Determine the (X, Y) coordinate at the center of the cell enclosing the given text.  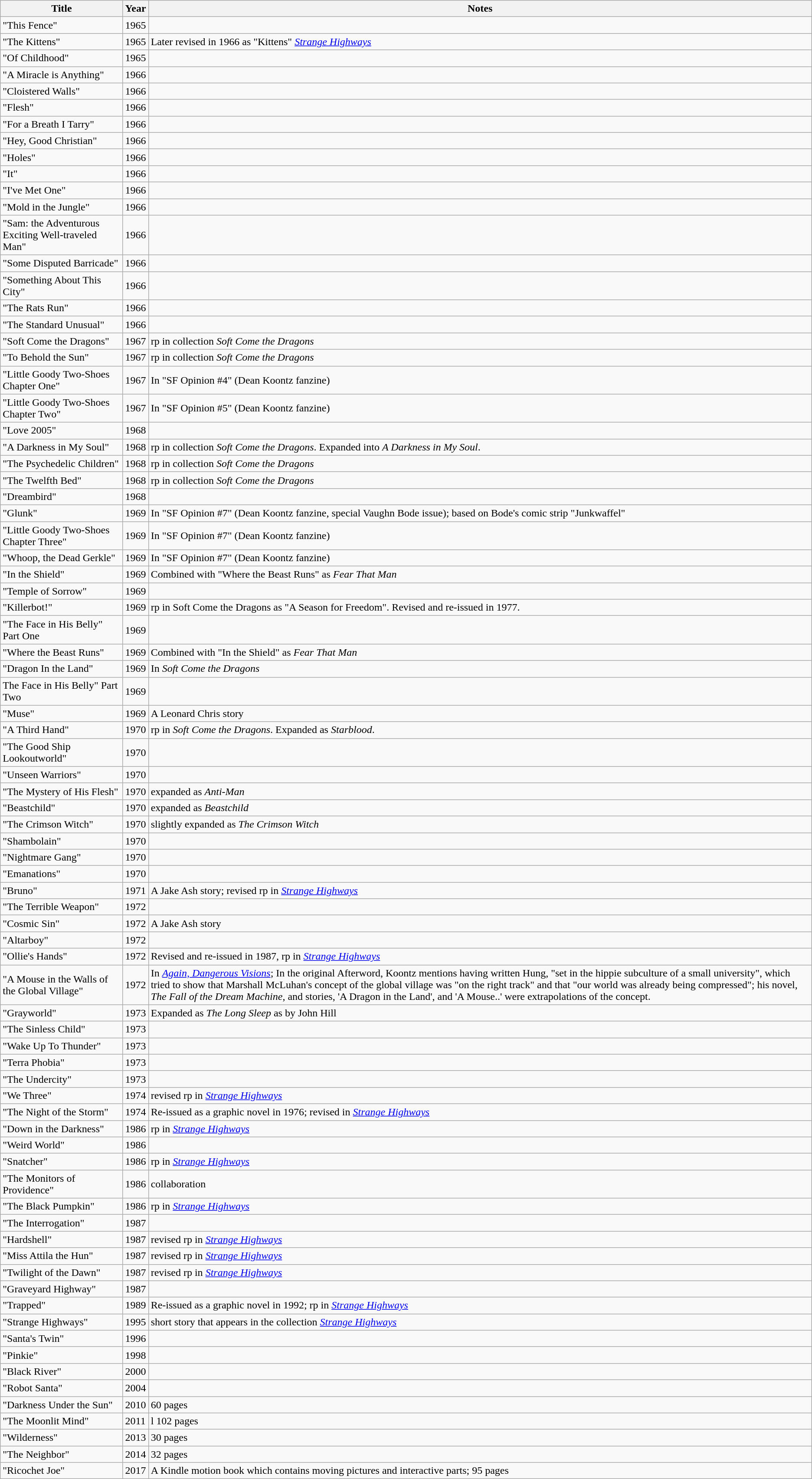
"Pinkie" (62, 1355)
"Soft Come the Dragons" (62, 341)
Revised and re-issued in 1987, rp in Strange Highways (480, 956)
A Kindle motion book which contains moving pictures and interactive parts; 95 pages (480, 1471)
"Dreambird" (62, 496)
2011 (135, 1421)
1989 (135, 1305)
In Soft Come the Dragons (480, 669)
"Grayworld" (62, 1013)
Combined with "In the Shield" as Fear That Man (480, 652)
"In the Shield" (62, 575)
"Of Childhood" (62, 58)
The Face in His Belly" Part Two (62, 691)
"A Miracle is Anything" (62, 75)
2013 (135, 1438)
rp in collection Soft Come the Dragons. Expanded into A Darkness in My Soul. (480, 447)
l 102 pages (480, 1421)
"Little Goody Two-Shoes Chapter Two" (62, 408)
expanded as Beastchild (480, 808)
A Jake Ash story; revised rp in Strange Highways (480, 891)
30 pages (480, 1438)
"To Behold the Sun" (62, 358)
"Darkness Under the Sun" (62, 1405)
"The Good Ship Lookoutworld" (62, 753)
slightly expanded as The Crimson Witch (480, 824)
"Hardshell" (62, 1239)
"A Darkness in My Soul" (62, 447)
Expanded as The Long Sleep as by John Hill (480, 1013)
"Beastchild" (62, 808)
"The Standard Unusual" (62, 325)
"Cloistered Walls" (62, 91)
2017 (135, 1471)
"Wake Up To Thunder" (62, 1046)
"A Mouse in the Walls of the Global Village" (62, 985)
"Shambolain" (62, 841)
"The Rats Run" (62, 308)
2010 (135, 1405)
"Hey, Good Christian" (62, 141)
"The Mystery of His Flesh" (62, 791)
"The Undercity" (62, 1079)
"Holes" (62, 157)
"Where the Beast Runs" (62, 652)
"Little Goody Two-Shoes Chapter One" (62, 380)
"Snatcher" (62, 1162)
Notes (480, 9)
rp in Soft Come the Dragons as "A Season for Freedom". Revised and re-issued in 1977. (480, 608)
1996 (135, 1338)
"Whoop, the Dead Gerkle" (62, 558)
"I've Met One" (62, 190)
32 pages (480, 1454)
"The Psychedelic Children" (62, 463)
"Glunk" (62, 513)
"Santa's Twin" (62, 1338)
"The Sinless Child" (62, 1029)
Combined with "Where the Beast Runs" as Fear That Man (480, 575)
2004 (135, 1388)
"Muse" (62, 713)
"Black River" (62, 1371)
"Flesh" (62, 108)
short story that appears in the collection Strange Highways (480, 1322)
"Dragon In the Land" (62, 669)
"Love 2005" (62, 431)
"The Crimson Witch" (62, 824)
"We Three" (62, 1095)
"Little Goody Two-Shoes Chapter Three" (62, 536)
"A Third Hand" (62, 730)
2014 (135, 1454)
Title (62, 9)
"The Night of the Storm" (62, 1112)
A Leonard Chris story (480, 713)
In "SF Opinion #5" (Dean Koontz fanzine) (480, 408)
"For a Breath I Tarry" (62, 124)
"The Moonlit Mind" (62, 1421)
collaboration (480, 1184)
"Temple of Sorrow" (62, 591)
"Graveyard Highway" (62, 1289)
"Some Disputed Barricade" (62, 263)
Later revised in 1966 as "Kittens" Strange Highways (480, 42)
1995 (135, 1322)
In "SF Opinion #4" (Dean Koontz fanzine) (480, 380)
"Killerbot!" (62, 608)
"Sam: the Adventurous Exciting Well-traveled Man" (62, 235)
"Emanations" (62, 874)
"Miss Attila the Hun" (62, 1256)
"Twilight of the Dawn" (62, 1272)
"The Kittens" (62, 42)
"The Face in His Belly" Part One (62, 630)
Re-issued as a graphic novel in 1992; rp in Strange Highways (480, 1305)
"Down in the Darkness" (62, 1129)
"The Monitors of Providence" (62, 1184)
"The Neighbor" (62, 1454)
"The Twelfth Bed" (62, 480)
"Robot Santa" (62, 1388)
"The Terrible Weapon" (62, 907)
"The Black Pumpkin" (62, 1206)
60 pages (480, 1405)
Re-issued as a graphic novel in 1976; revised in Strange Highways (480, 1112)
2000 (135, 1371)
"Mold in the Jungle" (62, 207)
"Strange Highways" (62, 1322)
"Ricochet Joe" (62, 1471)
In "SF Opinion #7" (Dean Koontz fanzine, special Vaughn Bode issue); based on Bode's comic strip "Junkwaffel" (480, 513)
"It" (62, 174)
A Jake Ash story (480, 924)
1971 (135, 891)
"Something About This City" (62, 286)
"This Fence" (62, 25)
"Weird World" (62, 1145)
"Trapped" (62, 1305)
1998 (135, 1355)
expanded as Anti-Man (480, 791)
"Altarboy" (62, 940)
"Bruno" (62, 891)
rp in Soft Come the Dragons. Expanded as Starblood. (480, 730)
"Nightmare Gang" (62, 858)
"The Interrogation" (62, 1223)
Year (135, 9)
"Terra Phobia" (62, 1062)
"Cosmic Sin" (62, 924)
"Ollie's Hands" (62, 956)
"Wilderness" (62, 1438)
"Unseen Warriors" (62, 775)
